Find where the given text appears and provide that cell's center as (x, y) coordinate. 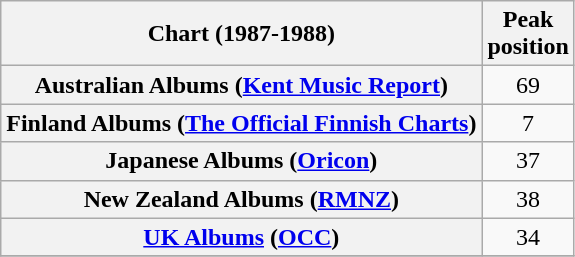
Peakposition (528, 34)
New Zealand Albums (RMNZ) (242, 199)
7 (528, 123)
Chart (1987-1988) (242, 34)
38 (528, 199)
Australian Albums (Kent Music Report) (242, 85)
34 (528, 237)
Japanese Albums (Oricon) (242, 161)
69 (528, 85)
37 (528, 161)
Finland Albums (The Official Finnish Charts) (242, 123)
UK Albums (OCC) (242, 237)
